Locate the cell with the specified text and output its (x, y) center coordinate. 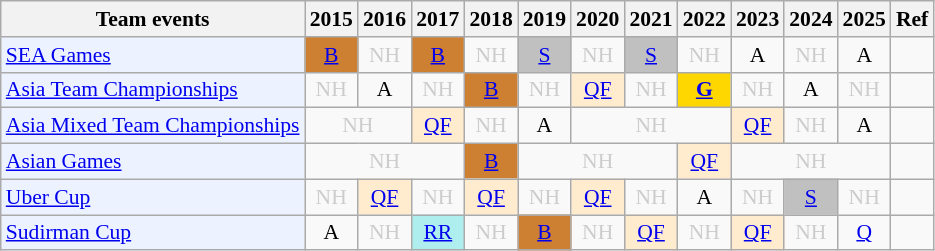
2020 (598, 19)
Q (864, 233)
2015 (332, 19)
2019 (544, 19)
Team events (153, 19)
2024 (810, 19)
2017 (438, 19)
Uber Cup (153, 197)
2025 (864, 19)
SEA Games (153, 55)
RR (438, 233)
2018 (490, 19)
Asia Mixed Team Championships (153, 126)
2016 (384, 19)
Ref (912, 19)
2022 (704, 19)
Sudirman Cup (153, 233)
2023 (758, 19)
2021 (650, 19)
G (704, 90)
Asia Team Championships (153, 90)
Asian Games (153, 162)
